Determine the (X, Y) coordinate at the center of the cell enclosing the given text.  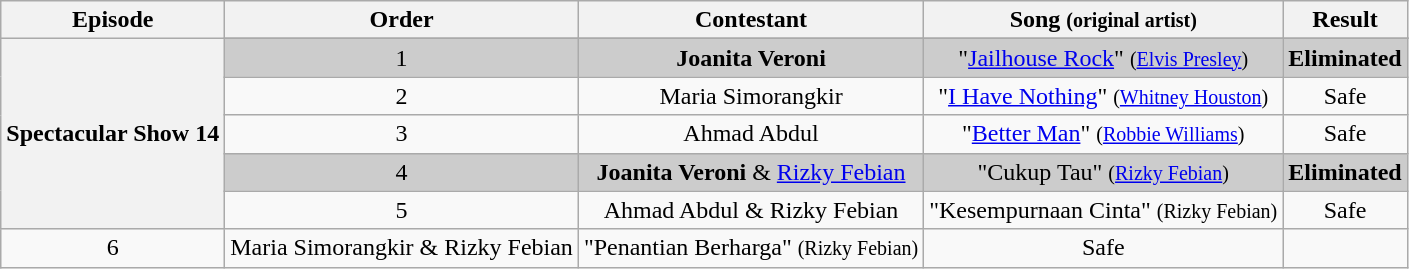
Ahmad Abdul & Rizky Febian (750, 210)
"Better Man" (Robbie Williams) (1104, 134)
6 (113, 248)
Order (402, 20)
Contestant (750, 20)
"Jailhouse Rock" (Elvis Presley) (1104, 58)
Spectacular Show 14 (113, 134)
"Kesempurnaan Cinta" (Rizky Febian) (1104, 210)
"Cukup Tau" (Rizky Febian) (1104, 172)
2 (402, 96)
Joanita Veroni & Rizky Febian (750, 172)
Maria Simorangkir (750, 96)
4 (402, 172)
"Penantian Berharga" (Rizky Febian) (750, 248)
Result (1345, 20)
Joanita Veroni (750, 58)
Maria Simorangkir & Rizky Febian (402, 248)
Episode (113, 20)
5 (402, 210)
Ahmad Abdul (750, 134)
"I Have Nothing" (Whitney Houston) (1104, 96)
Song (original artist) (1104, 20)
3 (402, 134)
1 (402, 58)
